For the text-containing cell, return its midpoint in [x, y] coordinate format. 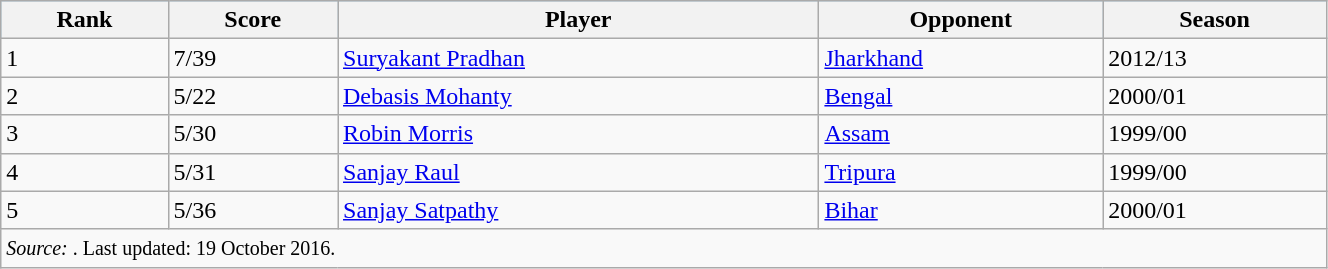
3 [84, 134]
5/30 [252, 134]
5 [84, 210]
Robin Morris [578, 134]
1 [84, 58]
Assam [961, 134]
5/31 [252, 172]
Source: . Last updated: 19 October 2016. [664, 248]
Debasis Mohanty [578, 96]
7/39 [252, 58]
Player [578, 20]
5/36 [252, 210]
4 [84, 172]
Opponent [961, 20]
Jharkhand [961, 58]
5/22 [252, 96]
2 [84, 96]
Sanjay Raul [578, 172]
Tripura [961, 172]
Rank [84, 20]
Sanjay Satpathy [578, 210]
Bihar [961, 210]
Season [1215, 20]
Score [252, 20]
Suryakant Pradhan [578, 58]
Bengal [961, 96]
2012/13 [1215, 58]
